Pinpoint the cell where the given text exists, returning its [x, y] midpoint coordinate. 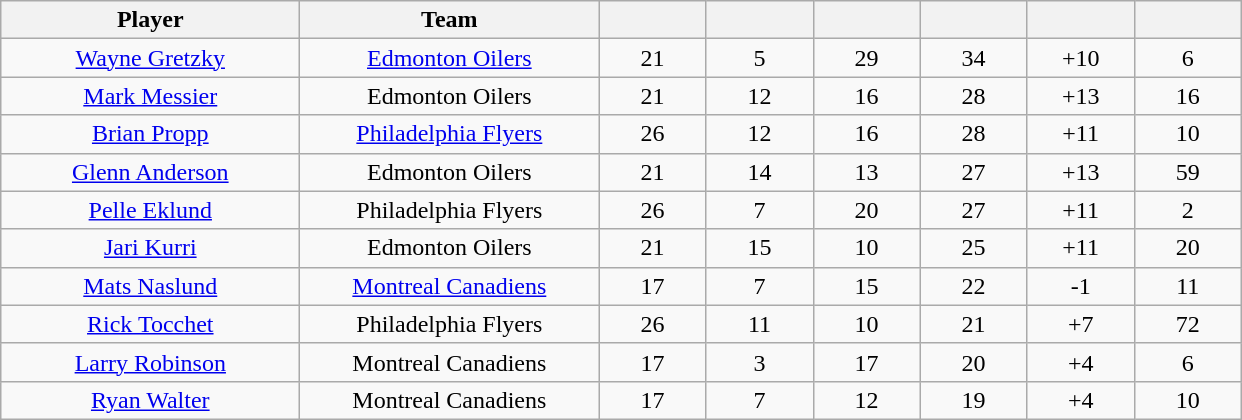
Glenn Anderson [150, 172]
Team [450, 20]
2 [1188, 210]
Larry Robinson [150, 362]
+10 [1080, 58]
Wayne Gretzky [150, 58]
5 [760, 58]
Jari Kurri [150, 248]
22 [974, 286]
Mats Naslund [150, 286]
+7 [1080, 324]
Rick Tocchet [150, 324]
Pelle Eklund [150, 210]
-1 [1080, 286]
14 [760, 172]
59 [1188, 172]
34 [974, 58]
Brian Propp [150, 134]
Ryan Walter [150, 400]
19 [974, 400]
25 [974, 248]
72 [1188, 324]
Mark Messier [150, 96]
3 [760, 362]
13 [866, 172]
Player [150, 20]
29 [866, 58]
